For the text-containing cell, return its midpoint in [X, Y] coordinate format. 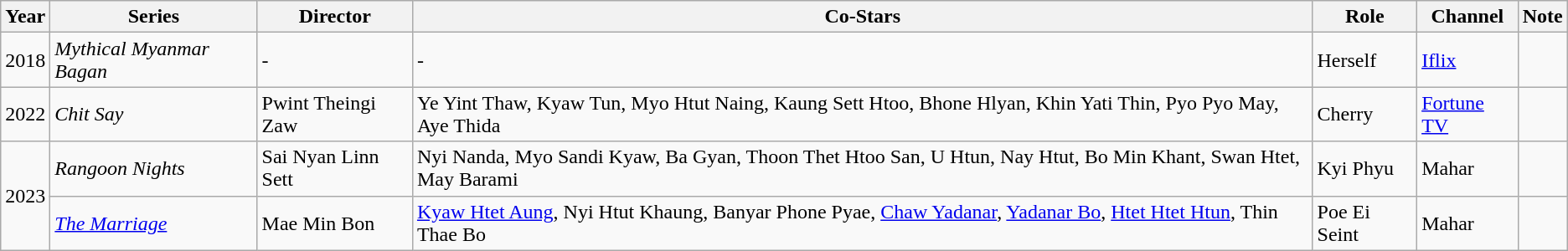
2023 [25, 196]
Mae Min Bon [335, 223]
Nyi Nanda, Myo Sandi Kyaw, Ba Gyan, Thoon Thet Htoo San, U Htun, Nay Htut, Bo Min Khant, Swan Htet, May Barami [863, 169]
2018 [25, 60]
Kyi Phyu [1365, 169]
2022 [25, 114]
The Marriage [154, 223]
Herself [1365, 60]
Poe Ei Seint [1365, 223]
Note [1543, 17]
Series [154, 17]
Kyaw Htet Aung, Nyi Htut Khaung, Banyar Phone Pyae, Chaw Yadanar, Yadanar Bo, Htet Htet Htun, Thin Thae Bo [863, 223]
Role [1365, 17]
Iflix [1467, 60]
Chit Say [154, 114]
Mythical Myanmar Bagan [154, 60]
Ye Yint Thaw, Kyaw Tun, Myo Htut Naing, Kaung Sett Htoo, Bhone Hlyan, Khin Yati Thin, Pyo Pyo May, Aye Thida [863, 114]
Pwint Theingi Zaw [335, 114]
Fortune TV [1467, 114]
Rangoon Nights [154, 169]
Channel [1467, 17]
Sai Nyan Linn Sett [335, 169]
Director [335, 17]
Cherry [1365, 114]
Year [25, 17]
Co-Stars [863, 17]
